For the text-containing cell, return its midpoint in [x, y] coordinate format. 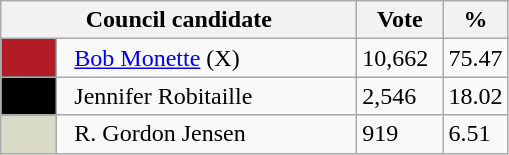
919 [400, 134]
Vote [400, 20]
Council candidate [179, 20]
R. Gordon Jensen [207, 134]
% [476, 20]
18.02 [476, 96]
Jennifer Robitaille [207, 96]
2,546 [400, 96]
6.51 [476, 134]
Bob Monette (X) [207, 58]
75.47 [476, 58]
10,662 [400, 58]
